Search for the cell housing the specified text and yield its (X, Y) center coordinate. 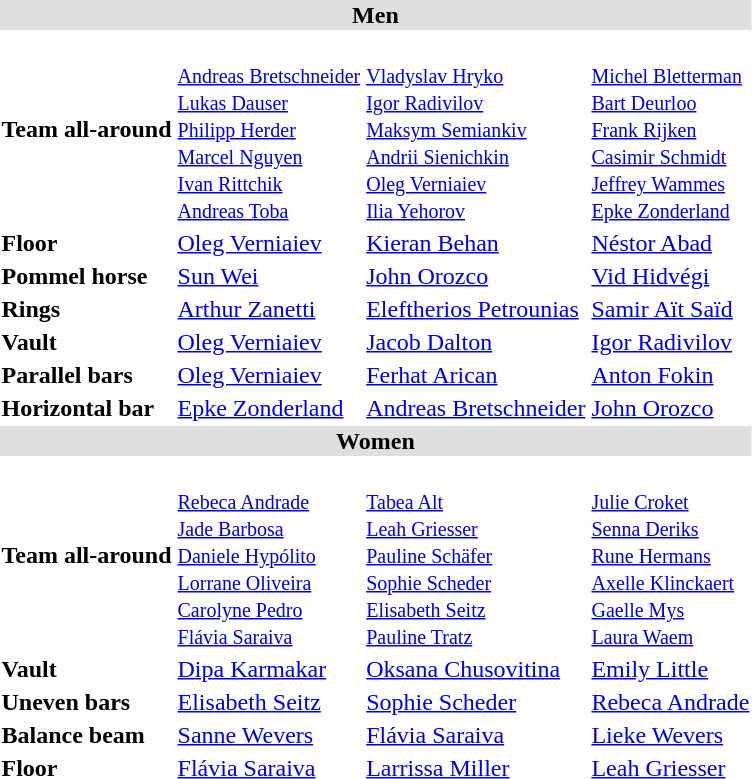
Jacob Dalton (476, 342)
Dipa Karmakar (269, 669)
Elisabeth Seitz (269, 702)
Kieran Behan (476, 243)
Arthur Zanetti (269, 309)
Women (376, 441)
Tabea Alt Leah Griesser Pauline Schäfer Sophie Scheder Elisabeth Seitz Pauline Tratz (476, 555)
Balance beam (86, 735)
Men (376, 15)
Rebeca Andrade Jade Barbosa Daniele Hypólito Lorrane Oliveira Carolyne Pedro Flávia Saraiva (269, 555)
Anton Fokin (670, 375)
Igor Radivilov (670, 342)
Lieke Wevers (670, 735)
Vladyslav Hryko Igor Radivilov Maksym Semiankiv Andrii Sienichkin Oleg Verniaiev Ilia Yehorov (476, 129)
Sanne Wevers (269, 735)
Oksana Chusovitina (476, 669)
Néstor Abad (670, 243)
Pommel horse (86, 276)
Andreas Bretschneider (476, 408)
Julie Croket Senna Deriks Rune Hermans Axelle Klinckaert Gaelle Mys Laura Waem (670, 555)
Horizontal bar (86, 408)
Ferhat Arican (476, 375)
Flávia Saraiva (476, 735)
Michel Bletterman Bart Deurloo Frank Rijken Casimir Schmidt Jeffrey Wammes Epke Zonderland (670, 129)
Floor (86, 243)
Andreas Bretschneider Lukas Dauser Philipp Herder Marcel Nguyen Ivan Rittchik Andreas Toba (269, 129)
Epke Zonderland (269, 408)
Eleftherios Petrounias (476, 309)
Sophie Scheder (476, 702)
Emily Little (670, 669)
Parallel bars (86, 375)
Rings (86, 309)
Rebeca Andrade (670, 702)
Samir Aït Saïd (670, 309)
Sun Wei (269, 276)
Vid Hidvégi (670, 276)
Uneven bars (86, 702)
